Return (x, y) of the center of cell containing provided text 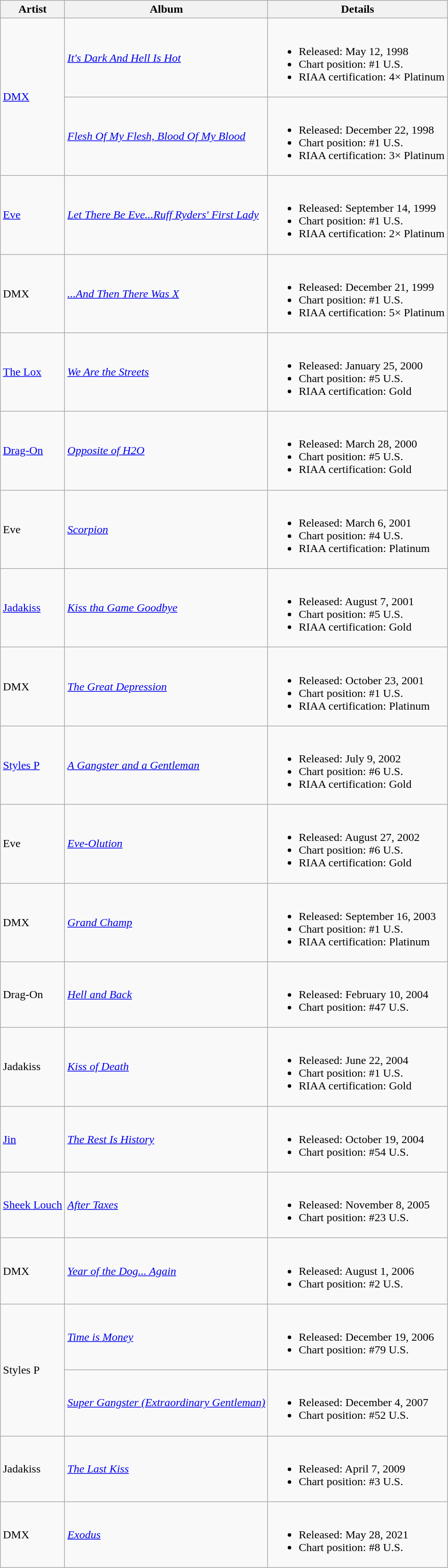
Released: December 21, 1999Chart position: #1 U.S.RIAA certification: 5× Platinum (357, 294)
Released: October 23, 2001Chart position: #1 U.S.RIAA certification: Platinum (357, 686)
After Taxes (166, 1205)
It's Dark And Hell Is Hot (166, 57)
Released: September 16, 2003Chart position: #1 U.S.RIAA certification: Platinum (357, 922)
The Rest Is History (166, 1139)
Album (166, 9)
Opposite of H2O (166, 451)
Released: May 12, 1998Chart position: #1 U.S.RIAA certification: 4× Platinum (357, 57)
Time is Money (166, 1337)
Exodus (166, 1535)
The Great Depression (166, 686)
...And Then There Was X (166, 294)
Eve-Olution (166, 843)
Artist (33, 9)
Hell and Back (166, 995)
Kiss tha Game Goodbye (166, 608)
Released: August 7, 2001Chart position: #5 U.S.RIAA certification: Gold (357, 608)
Released: August 1, 2006Chart position: #2 U.S. (357, 1271)
Grand Champ (166, 922)
Released: February 10, 2004Chart position: #47 U.S. (357, 995)
Sheek Louch (33, 1205)
Released: November 8, 2005Chart position: #23 U.S. (357, 1205)
Jin (33, 1139)
Released: December 19, 2006Chart position: #79 U.S. (357, 1337)
Released: July 9, 2002Chart position: #6 U.S.RIAA certification: Gold (357, 765)
Year of the Dog... Again (166, 1271)
Scorpion (166, 529)
Released: March 6, 2001Chart position: #4 U.S.RIAA certification: Platinum (357, 529)
A Gangster and a Gentleman (166, 765)
Kiss of Death (166, 1067)
Super Gangster (Extraordinary Gentleman) (166, 1403)
Released: March 28, 2000Chart position: #5 U.S.RIAA certification: Gold (357, 451)
Released: December 22, 1998Chart position: #1 U.S.RIAA certification: 3× Platinum (357, 136)
Flesh Of My Flesh, Blood Of My Blood (166, 136)
The Lox (33, 372)
Released: June 22, 2004Chart position: #1 U.S.RIAA certification: Gold (357, 1067)
Released: August 27, 2002Chart position: #6 U.S.RIAA certification: Gold (357, 843)
We Are the Streets (166, 372)
The Last Kiss (166, 1469)
Let There Be Eve...Ruff Ryders' First Lady (166, 215)
Released: December 4, 2007Chart position: #52 U.S. (357, 1403)
Details (357, 9)
Released: April 7, 2009Chart position: #3 U.S. (357, 1469)
Released: May 28, 2021Chart position: #8 U.S. (357, 1535)
Released: September 14, 1999Chart position: #1 U.S.RIAA certification: 2× Platinum (357, 215)
Released: January 25, 2000Chart position: #5 U.S.RIAA certification: Gold (357, 372)
Released: October 19, 2004Chart position: #54 U.S. (357, 1139)
